Determine the [X, Y] coordinate at the center of the cell enclosing the given text.  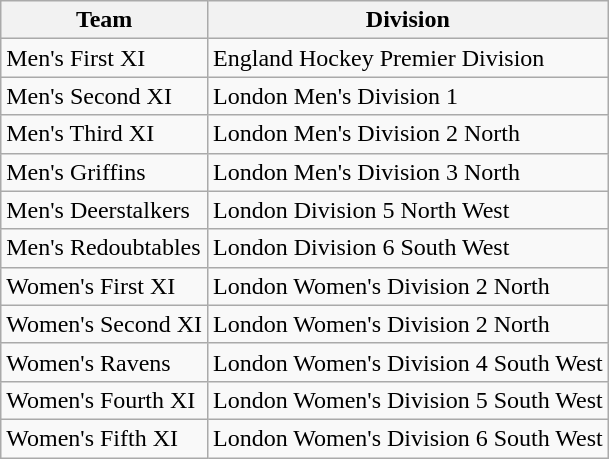
London Men's Division 3 North [408, 172]
Women's Fifth XI [104, 438]
London Women's Division 6 South West [408, 438]
Men's Redoubtables [104, 248]
Men's Deerstalkers [104, 210]
Men's Third XI [104, 134]
London Women's Division 4 South West [408, 362]
London Division 5 North West [408, 210]
London Division 6 South West [408, 248]
Men's Griffins [104, 172]
Men's Second XI [104, 96]
Women's First XI [104, 286]
Team [104, 20]
London Women's Division 5 South West [408, 400]
Women's Second XI [104, 324]
London Men's Division 2 North [408, 134]
London Men's Division 1 [408, 96]
England Hockey Premier Division [408, 58]
Division [408, 20]
Men's First XI [104, 58]
Women's Ravens [104, 362]
Women's Fourth XI [104, 400]
